From the cell containing the given text, extract its center point as [X, Y] coordinate. 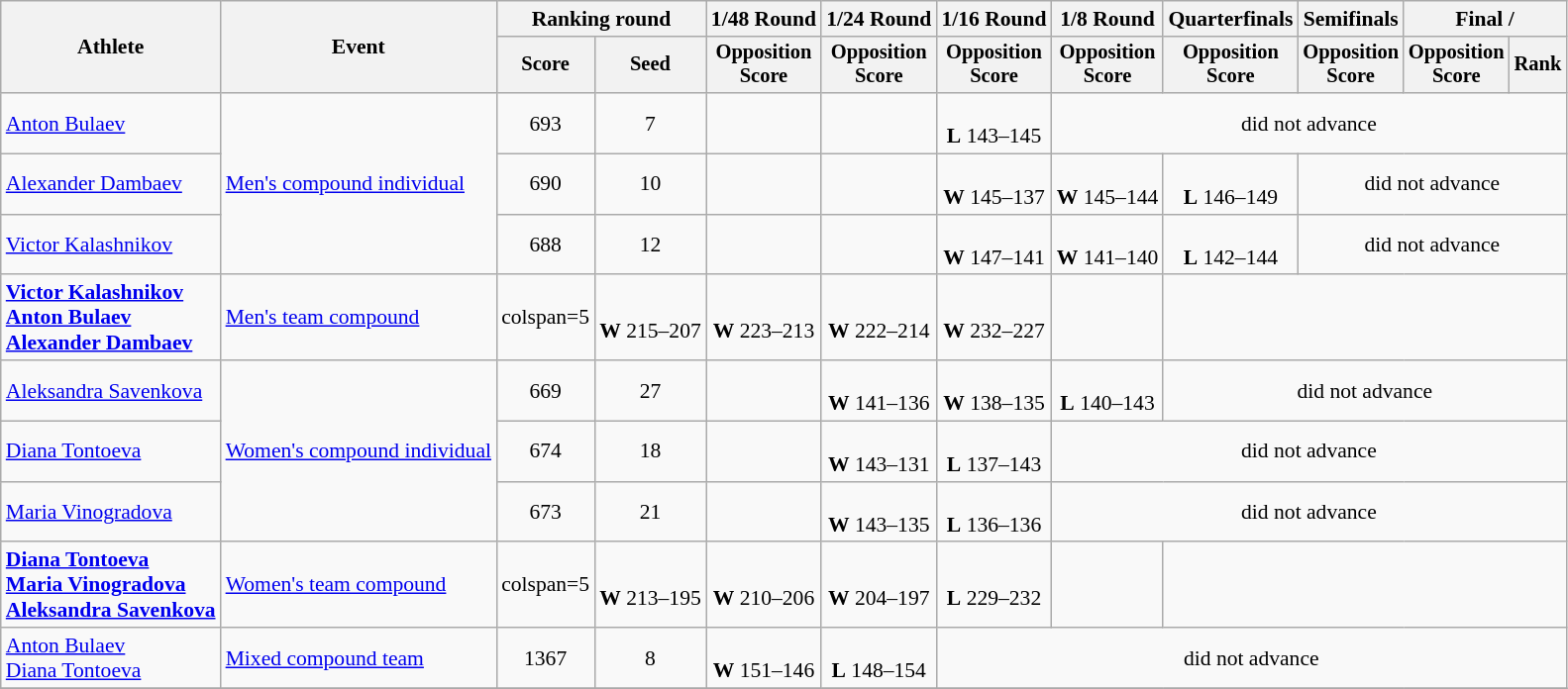
Mixed compound team [359, 657]
1/8 Round [1107, 19]
W 232–227 [993, 319]
W 222–214 [879, 319]
W 213–195 [650, 586]
Anton BulaevDiana Tontoeva [111, 657]
W 204–197 [879, 586]
W 145–144 [1107, 184]
7 [650, 123]
W 141–136 [879, 390]
Ranking round [601, 19]
Men's compound individual [359, 184]
21 [650, 513]
Maria Vinogradova [111, 513]
1/24 Round [879, 19]
L 140–143 [1107, 390]
Seed [650, 65]
Diana TontoevaMaria VinogradovaAleksandra Savenkova [111, 586]
10 [650, 184]
Victor Kalashnikov [111, 246]
8 [650, 657]
Rank [1538, 65]
Event [359, 48]
W 141–140 [1107, 246]
693 [545, 123]
669 [545, 390]
W 223–213 [764, 319]
Score [545, 65]
W 143–135 [879, 513]
Men's team compound [359, 319]
W 138–135 [993, 390]
Anton Bulaev [111, 123]
Final / [1485, 19]
L 142–144 [1230, 246]
673 [545, 513]
Alexander Dambaev [111, 184]
W 151–146 [764, 657]
1/48 Round [764, 19]
Women's team compound [359, 586]
Women's compound individual [359, 451]
L 148–154 [879, 657]
Diana Tontoeva [111, 451]
L 143–145 [993, 123]
27 [650, 390]
Victor KalashnikovAnton BulaevAlexander Dambaev [111, 319]
1367 [545, 657]
Semifinals [1351, 19]
Aleksandra Savenkova [111, 390]
W 210–206 [764, 586]
1/16 Round [993, 19]
12 [650, 246]
Quarterfinals [1230, 19]
Athlete [111, 48]
W 143–131 [879, 451]
W 145–137 [993, 184]
688 [545, 246]
18 [650, 451]
L 137–143 [993, 451]
L 136–136 [993, 513]
L 229–232 [993, 586]
W 215–207 [650, 319]
674 [545, 451]
L 146–149 [1230, 184]
W 147–141 [993, 246]
690 [545, 184]
